Detect which cell encompasses the target text, then output its (X, Y) center coordinate. 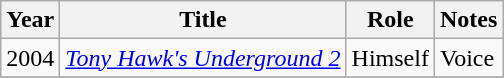
Himself (390, 58)
Tony Hawk's Underground 2 (203, 58)
Notes (468, 20)
Role (390, 20)
Title (203, 20)
Year (30, 20)
2004 (30, 58)
Voice (468, 58)
